Return the (X, Y) coordinate for the center point of the cell that contains the specified text.  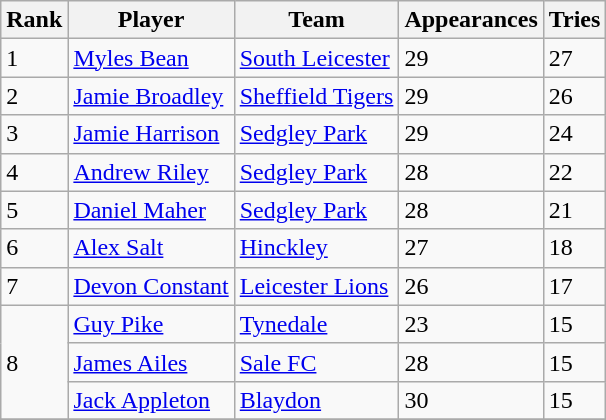
7 (34, 286)
Sheffield Tigers (316, 96)
5 (34, 210)
17 (574, 286)
Appearances (471, 20)
Myles Bean (151, 58)
Alex Salt (151, 248)
22 (574, 172)
Daniel Maher (151, 210)
Guy Pike (151, 324)
1 (34, 58)
Jack Appleton (151, 400)
6 (34, 248)
4 (34, 172)
Player (151, 20)
24 (574, 134)
Hinckley (316, 248)
Jamie Harrison (151, 134)
Rank (34, 20)
Devon Constant (151, 286)
Jamie Broadley (151, 96)
Andrew Riley (151, 172)
Blaydon (316, 400)
Leicester Lions (316, 286)
2 (34, 96)
Tries (574, 20)
3 (34, 134)
21 (574, 210)
8 (34, 362)
South Leicester (316, 58)
Team (316, 20)
23 (471, 324)
Sale FC (316, 362)
James Ailes (151, 362)
18 (574, 248)
30 (471, 400)
Tynedale (316, 324)
